For the text-containing cell, return its midpoint in [x, y] coordinate format. 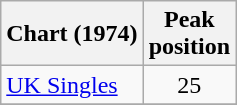
Peakposition [189, 34]
Chart (1974) [72, 34]
UK Singles [72, 85]
25 [189, 85]
